Output the [X, Y] coordinate of the center of the cell containing the given text.  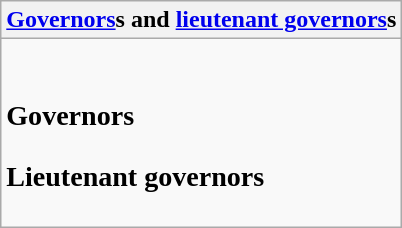
Governorss and lieutenant governorss [202, 20]
GovernorsLieutenant governors [202, 133]
